Scan for the cell matching the given text and deliver its [X, Y] coordinate at center. 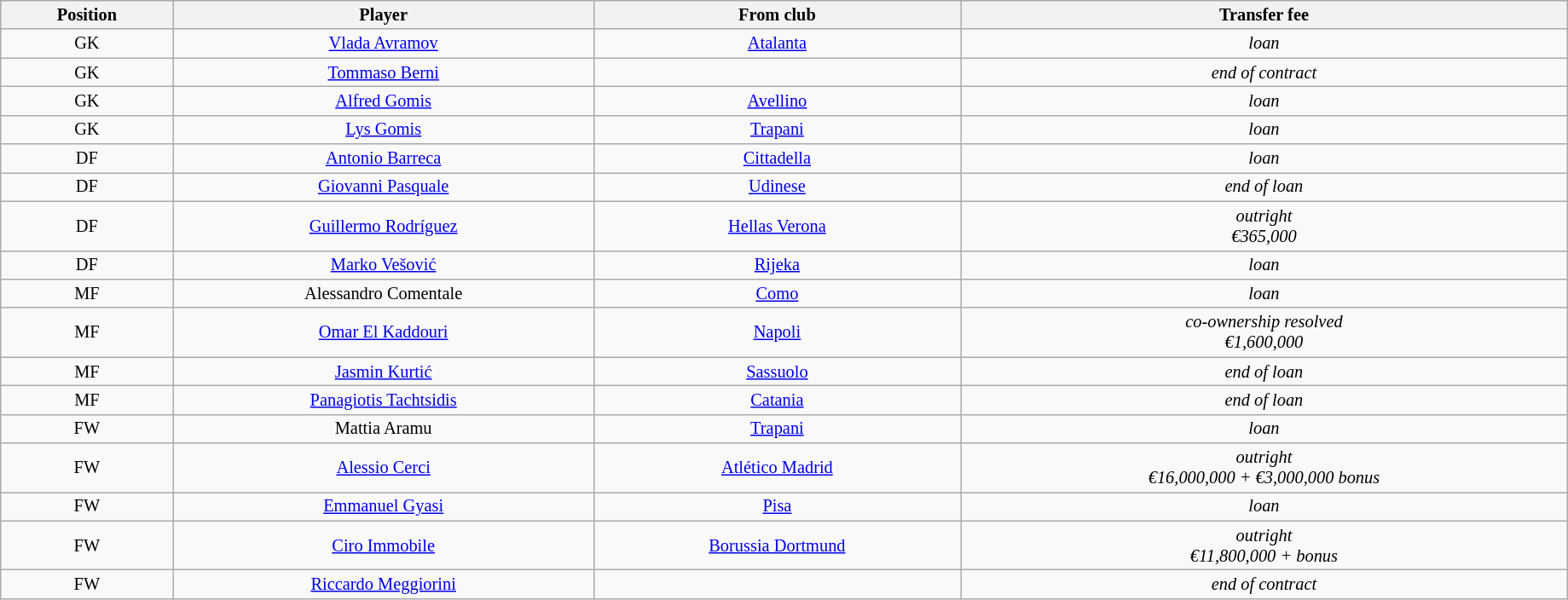
Alessandro Comentale [384, 293]
Alfred Gomis [384, 101]
Como [777, 293]
Alessio Cerci [384, 468]
Borussia Dortmund [777, 545]
Rijeka [777, 265]
Emmanuel Gyasi [384, 506]
Mattia Aramu [384, 429]
Marko Vešović [384, 265]
Lys Gomis [384, 130]
outright€11,800,000 + bonus [1264, 545]
Hellas Verona [777, 226]
Cittadella [777, 159]
Omar El Kaddouri [384, 332]
co-ownership resolved€1,600,000 [1264, 332]
Player [384, 14]
Guillermo Rodríguez [384, 226]
Jasmin Kurtić [384, 372]
From club [777, 14]
Avellino [777, 101]
Panagiotis Tachtsidis [384, 400]
Giovanni Pasquale [384, 187]
Atlético Madrid [777, 468]
Ciro Immobile [384, 545]
Pisa [777, 506]
Vlada Avramov [384, 43]
Napoli [777, 332]
Position [87, 14]
outright€365,000 [1264, 226]
outright€16,000,000 + €3,000,000 bonus [1264, 468]
Antonio Barreca [384, 159]
Catania [777, 400]
Tommaso Berni [384, 72]
Udinese [777, 187]
Transfer fee [1264, 14]
Riccardo Meggiorini [384, 584]
Atalanta [777, 43]
Sassuolo [777, 372]
